Pinpoint the cell where the given text exists, returning its (X, Y) midpoint coordinate. 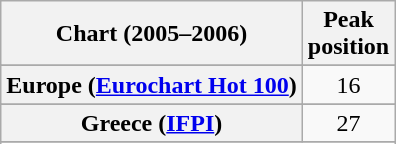
Europe (Eurochart Hot 100) (152, 85)
16 (348, 85)
Chart (2005–2006) (152, 34)
27 (348, 123)
Greece (IFPI) (152, 123)
Peakposition (348, 34)
